Output the (X, Y) coordinate of the center of the cell containing the given text.  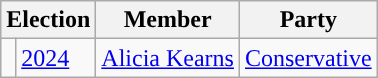
Alicia Kearns (168, 58)
Party (308, 20)
Election (48, 20)
2024 (56, 58)
Conservative (308, 58)
Member (168, 20)
